Extract the (X, Y) coordinate from the center of the cell holding the provided text.  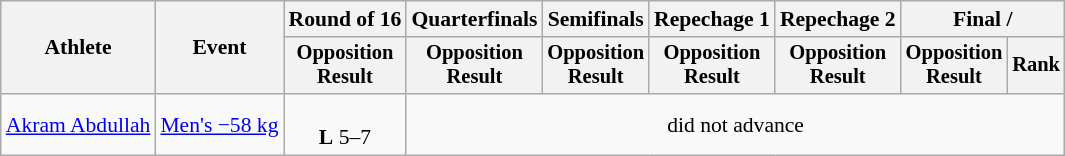
Semifinals (596, 19)
Akram Abdullah (78, 124)
Quarterfinals (474, 19)
L 5–7 (346, 124)
Rank (1036, 66)
Repechage 1 (712, 19)
did not advance (735, 124)
Round of 16 (346, 19)
Event (219, 48)
Athlete (78, 48)
Final / (983, 19)
Repechage 2 (838, 19)
Men's −58 kg (219, 124)
